For the text-containing cell, return its midpoint in (x, y) coordinate format. 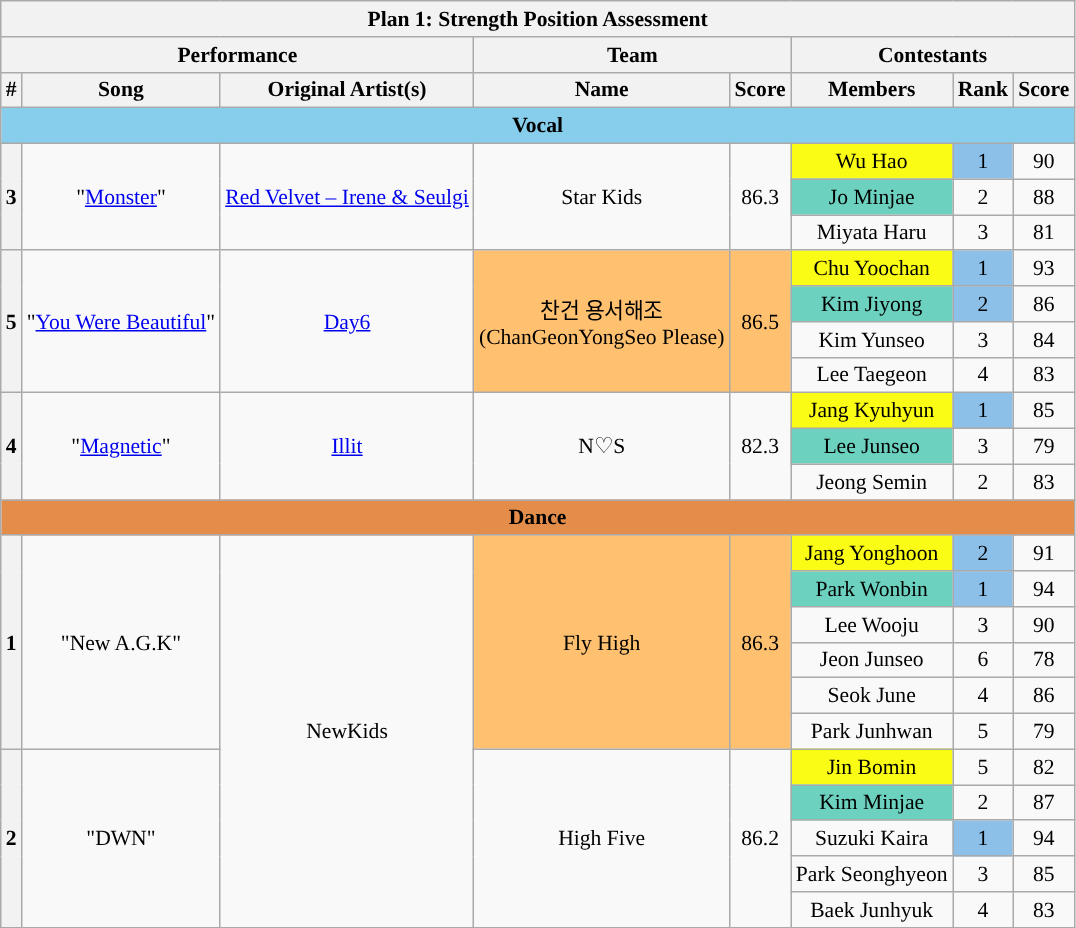
Lee Wooju (872, 625)
Jo Minjae (872, 197)
N♡S (602, 446)
Park Junhwan (872, 732)
Jin Bomin (872, 767)
Kim Yunseo (872, 340)
Lee Taegeon (872, 375)
Park Wonbin (872, 589)
82 (1044, 767)
NewKids (347, 732)
Chu Yoochan (872, 269)
86.2 (760, 838)
87 (1044, 803)
Day6 (347, 322)
Performance (238, 55)
"Magnetic" (121, 446)
Jeon Junseo (872, 660)
Kim Jiyong (872, 304)
Star Kids (602, 198)
Park Seonghyeon (872, 874)
Wu Hao (872, 162)
Seok June (872, 696)
Baek Junhyuk (872, 910)
Kim Minjae (872, 803)
Rank (984, 90)
91 (1044, 554)
6 (984, 660)
"You Were Beautiful" (121, 322)
Contestants (933, 55)
86.5 (760, 322)
Plan 1: Strength Position Assessment (538, 19)
Dance (538, 518)
Jeong Semin (872, 482)
Vocal (538, 126)
82.3 (760, 446)
Suzuki Kaira (872, 839)
Jang Yonghoon (872, 554)
"New A.G.K" (121, 643)
Miyata Haru (872, 233)
Jang Kyuhyun (872, 411)
78 (1044, 660)
Illit (347, 446)
81 (1044, 233)
Members (872, 90)
# (12, 90)
Name (602, 90)
Original Artist(s) (347, 90)
Team (632, 55)
93 (1044, 269)
Fly High (602, 643)
84 (1044, 340)
"DWN" (121, 838)
88 (1044, 197)
Song (121, 90)
Red Velvet – Irene & Seulgi (347, 198)
찬건 용서해조(ChanGeonYongSeo Please) (602, 322)
High Five (602, 838)
Lee Junseo (872, 447)
"Monster" (121, 198)
